From the cell containing the given text, extract its center point as [x, y] coordinate. 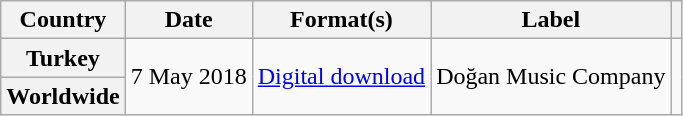
Country [63, 20]
Worldwide [63, 96]
Turkey [63, 58]
Date [188, 20]
Doğan Music Company [551, 77]
Digital download [341, 77]
Format(s) [341, 20]
7 May 2018 [188, 77]
Label [551, 20]
